Scan for the cell matching the given text and deliver its (x, y) coordinate at center. 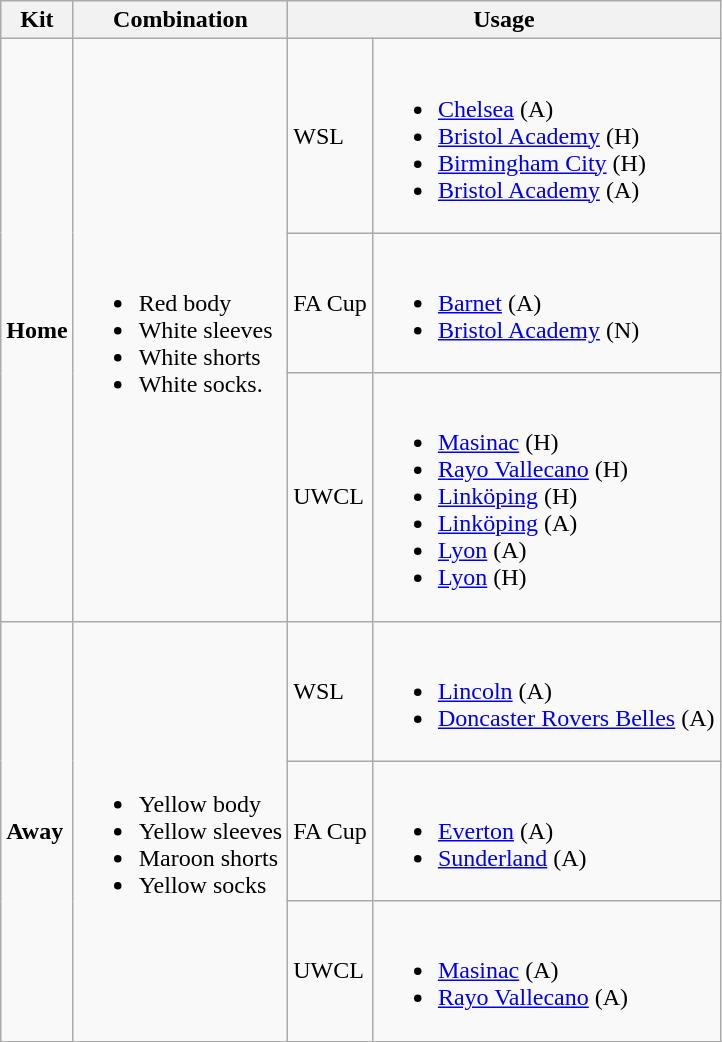
Home (37, 330)
Masinac (H)Rayo Vallecano (H)Linköping (H)Linköping (A)Lyon (A)Lyon (H) (546, 497)
Barnet (A)Bristol Academy (N) (546, 303)
Yellow bodyYellow sleevesMaroon shortsYellow socks (180, 831)
Masinac (A)Rayo Vallecano (A) (546, 971)
Usage (504, 20)
Lincoln (A)Doncaster Rovers Belles (A) (546, 691)
Combination (180, 20)
Red bodyWhite sleevesWhite shortsWhite socks. (180, 330)
Kit (37, 20)
Chelsea (A)Bristol Academy (H)Birmingham City (H)Bristol Academy (A) (546, 136)
Everton (A)Sunderland (A) (546, 831)
Away (37, 831)
